Detect which cell encompasses the target text, then output its (x, y) center coordinate. 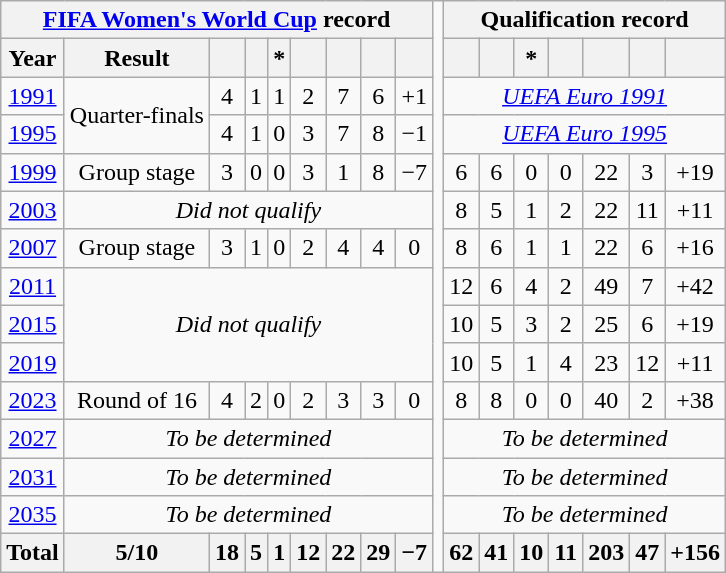
Year (33, 58)
203 (606, 553)
2023 (33, 400)
41 (496, 553)
Round of 16 (136, 400)
47 (648, 553)
UEFA Euro 1995 (585, 134)
2031 (33, 477)
2015 (33, 324)
+38 (696, 400)
+42 (696, 286)
40 (606, 400)
2011 (33, 286)
2007 (33, 248)
2035 (33, 515)
Qualification record (585, 20)
2027 (33, 438)
18 (226, 553)
Result (136, 58)
49 (606, 286)
Quarter-finals (136, 115)
62 (462, 553)
FIFA Women's World Cup record (217, 20)
29 (378, 553)
2019 (33, 362)
25 (606, 324)
23 (606, 362)
1991 (33, 96)
1995 (33, 134)
Total (33, 553)
−1 (414, 134)
2003 (33, 210)
UEFA Euro 1991 (585, 96)
+156 (696, 553)
+1 (414, 96)
1999 (33, 172)
+16 (696, 248)
5/10 (136, 553)
